Search for the cell housing the specified text and yield its [x, y] center coordinate. 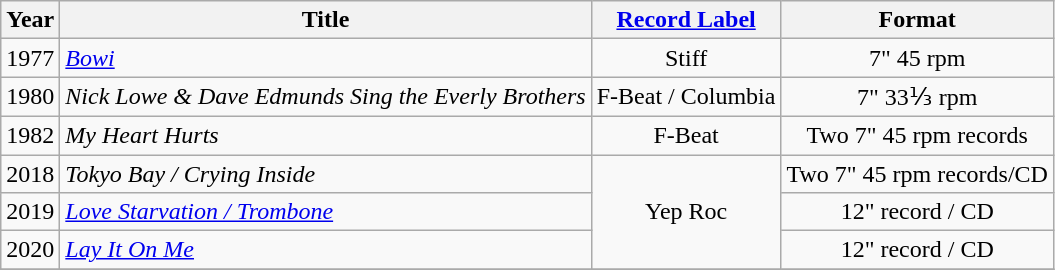
7" 45 rpm [917, 58]
My Heart Hurts [326, 135]
Tokyo Bay / Crying Inside [326, 173]
Two 7" 45 rpm records [917, 135]
2019 [30, 212]
Format [917, 20]
Record Label [686, 20]
7" 33⅓ rpm [917, 97]
Love Starvation / Trombone [326, 212]
Yep Roc [686, 211]
1982 [30, 135]
Bowi [326, 58]
Two 7" 45 rpm records/CD [917, 173]
2020 [30, 250]
F-Beat [686, 135]
F-Beat / Columbia [686, 97]
1980 [30, 97]
Lay It On Me [326, 250]
2018 [30, 173]
Year [30, 20]
Nick Lowe & Dave Edmunds Sing the Everly Brothers [326, 97]
Title [326, 20]
1977 [30, 58]
Stiff [686, 58]
